Output the (X, Y) coordinate of the center of the cell containing the given text.  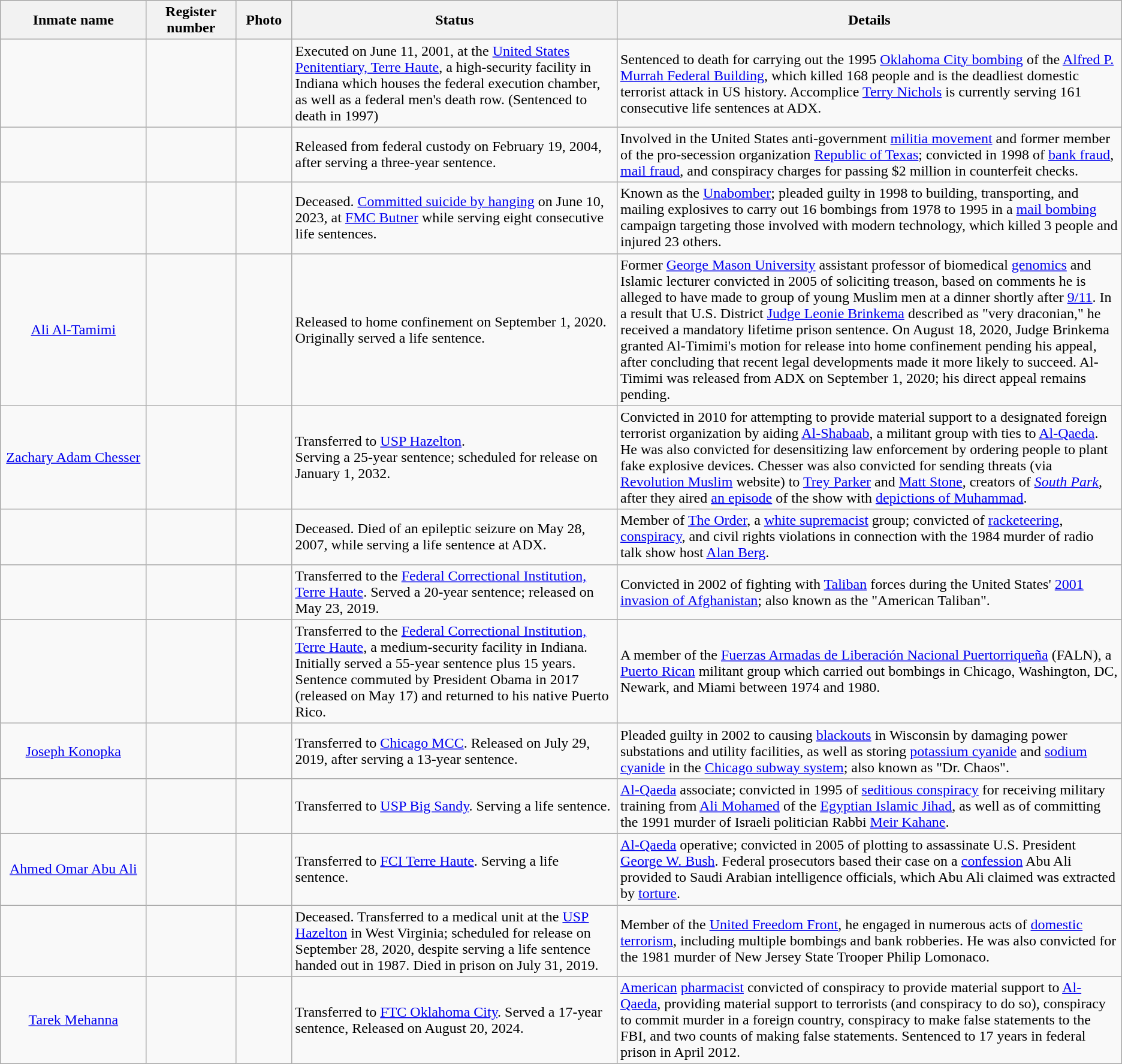
Transferred to FTC Oklahoma City. Served a 17-year sentence, Released on August 20, 2024. (454, 1020)
Transferred to USP Hazelton.Serving a 25-year sentence; scheduled for release on January 1, 2032. (454, 458)
Joseph Konopka (73, 751)
Inmate name (73, 20)
Convicted in 2002 of fighting with Taliban forces during the United States' 2001 invasion of Afghanistan; also known as the "American Taliban". (869, 592)
Transferred to the Federal Correctional Institution, Terre Haute. Served a 20-year sentence; released on May 23, 2019. (454, 592)
Ali Al-Tamimi (73, 330)
Photo (264, 20)
Deceased. Died of an epileptic seizure on May 28, 2007, while serving a life sentence at ADX. (454, 537)
Released to home confinement on September 1, 2020. Originally served a life sentence. (454, 330)
Ahmed Omar Abu Ali (73, 869)
Tarek Mehanna (73, 1020)
Transferred to USP Big Sandy. Serving a life sentence. (454, 806)
Transferred to Chicago MCC. Released on July 29, 2019, after serving a 13-year sentence. (454, 751)
Transferred to FCI Terre Haute. Serving a life sentence. (454, 869)
Zachary Adam Chesser (73, 458)
Details (869, 20)
Status (454, 20)
Register number (191, 20)
Released from federal custody on February 19, 2004, after serving a three-year sentence. (454, 155)
Deceased. Committed suicide by hanging on June 10, 2023, at FMC Butner while serving eight consecutive life sentences. (454, 218)
